Extract the (X, Y) coordinate from the center of the cell holding the provided text.  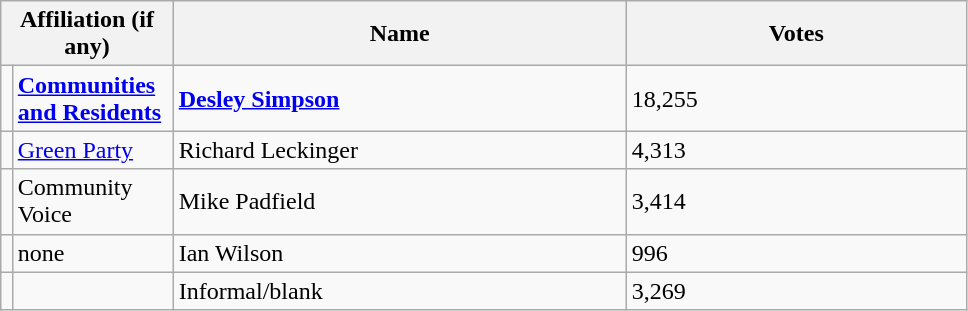
4,313 (796, 150)
Name (400, 34)
3,414 (796, 202)
Community Voice (92, 202)
none (92, 253)
Mike Padfield (400, 202)
Green Party (92, 150)
996 (796, 253)
Ian Wilson (400, 253)
Affiliation (if any) (87, 34)
Votes (796, 34)
Communities and Residents (92, 98)
Informal/blank (400, 291)
3,269 (796, 291)
18,255 (796, 98)
Richard Leckinger (400, 150)
Desley Simpson (400, 98)
